Capture the cell that displays the provided text and extract its (x, y) central coordinate. 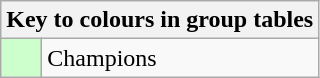
Champions (180, 58)
Key to colours in group tables (160, 20)
